Pinpoint the cell where the given text exists, returning its (x, y) midpoint coordinate. 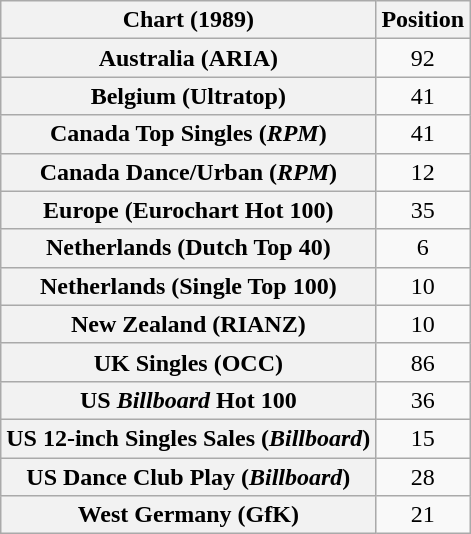
Netherlands (Dutch Top 40) (188, 248)
UK Singles (OCC) (188, 362)
21 (423, 515)
92 (423, 58)
6 (423, 248)
Netherlands (Single Top 100) (188, 286)
Belgium (Ultratop) (188, 96)
Canada Dance/Urban (RPM) (188, 172)
36 (423, 400)
US Billboard Hot 100 (188, 400)
New Zealand (RIANZ) (188, 324)
US Dance Club Play (Billboard) (188, 477)
35 (423, 210)
Chart (1989) (188, 20)
86 (423, 362)
28 (423, 477)
West Germany (GfK) (188, 515)
12 (423, 172)
US 12-inch Singles Sales (Billboard) (188, 438)
Position (423, 20)
Europe (Eurochart Hot 100) (188, 210)
15 (423, 438)
Australia (ARIA) (188, 58)
Canada Top Singles (RPM) (188, 134)
